Locate the cell with the specified text and output its [x, y] center coordinate. 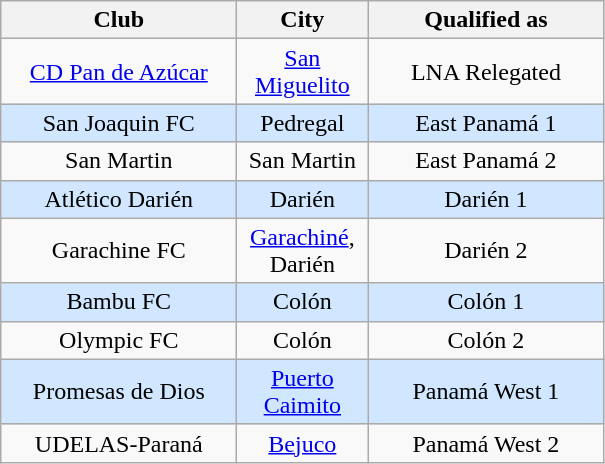
Darién 2 [486, 250]
CD Pan de Azúcar [119, 72]
Qualified as [486, 20]
East Panamá 1 [486, 123]
San Joaquin FC [119, 123]
Atlético Darién [119, 199]
Colón 1 [486, 302]
City [302, 20]
Olympic FC [119, 340]
Colón 2 [486, 340]
San Miguelito [302, 72]
Garachine FC [119, 250]
Puerto Caimito [302, 392]
UDELAS-Paraná [119, 443]
Bambu FC [119, 302]
LNA Relegated [486, 72]
Promesas de Dios [119, 392]
East Panamá 2 [486, 161]
Panamá West 2 [486, 443]
Club [119, 20]
Darién 1 [486, 199]
Darién [302, 199]
Pedregal [302, 123]
Garachiné, Darién [302, 250]
Panamá West 1 [486, 392]
Bejuco [302, 443]
